Output the (x, y) coordinate of the center of the cell containing the given text.  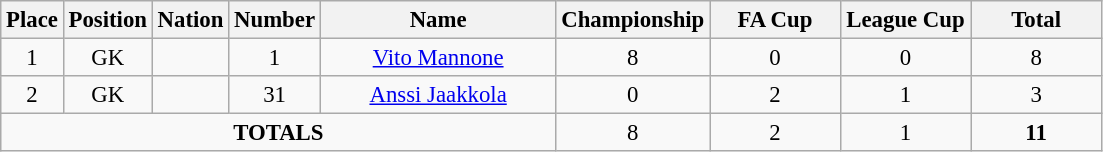
11 (1036, 133)
Total (1036, 20)
Vito Mannone (438, 58)
31 (275, 95)
3 (1036, 95)
Place (32, 20)
TOTALS (278, 133)
Name (438, 20)
Number (275, 20)
Position (108, 20)
Nation (190, 20)
FA Cup (776, 20)
Anssi Jaakkola (438, 95)
Championship (633, 20)
League Cup (906, 20)
